Output the [x, y] coordinate of the center of the cell containing the given text.  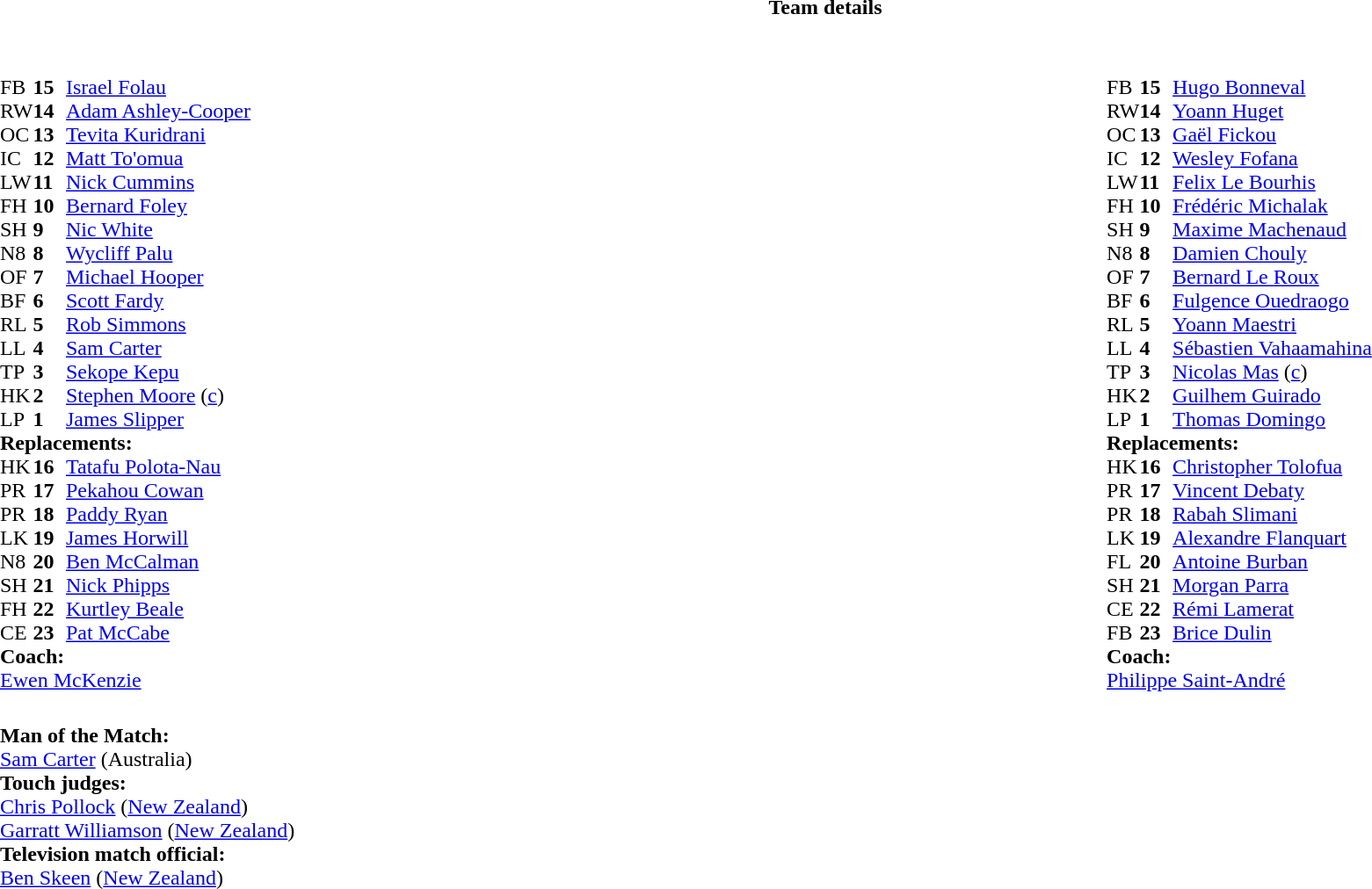
Sekope Kepu [158, 372]
Guilhem Guirado [1273, 395]
Antoine Burban [1273, 562]
Yoann Huget [1273, 111]
Israel Folau [158, 88]
Damien Chouly [1273, 253]
Bernard Le Roux [1273, 278]
Wesley Fofana [1273, 158]
Ewen McKenzie [125, 680]
Rabah Slimani [1273, 515]
Frédéric Michalak [1273, 206]
Kurtley Beale [158, 610]
Maxime Machenaud [1273, 230]
Pekahou Cowan [158, 490]
Hugo Bonneval [1273, 88]
Stephen Moore (c) [158, 395]
James Slipper [158, 420]
Yoann Maestri [1273, 325]
Brice Dulin [1273, 632]
Pat McCabe [158, 632]
Sébastien Vahaamahina [1273, 348]
Rob Simmons [158, 325]
Michael Hooper [158, 278]
Adam Ashley-Cooper [158, 111]
Tatafu Polota-Nau [158, 467]
Matt To'omua [158, 158]
Sam Carter [158, 348]
James Horwill [158, 538]
Tevita Kuridrani [158, 135]
Christopher Tolofua [1273, 467]
Ben McCalman [158, 562]
Gaël Fickou [1273, 135]
Vincent Debaty [1273, 490]
Wycliff Palu [158, 253]
Felix Le Bourhis [1273, 183]
Nicolas Mas (c) [1273, 372]
Alexandre Flanquart [1273, 538]
Nick Phipps [158, 585]
Thomas Domingo [1273, 420]
Philippe Saint-André [1239, 680]
Scott Fardy [158, 300]
Morgan Parra [1273, 585]
Rémi Lamerat [1273, 610]
Bernard Foley [158, 206]
Paddy Ryan [158, 515]
Nic White [158, 230]
Fulgence Ouedraogo [1273, 300]
FL [1123, 562]
Nick Cummins [158, 183]
